Locate the cell with the specified text and output its (x, y) center coordinate. 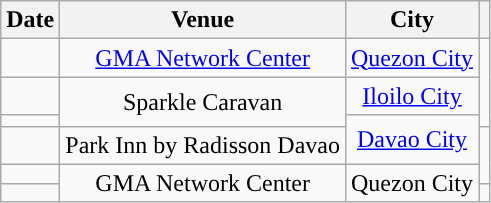
Park Inn by Radisson Davao (203, 145)
Date (30, 20)
Davao City (412, 140)
Venue (203, 20)
Sparkle Caravan (203, 102)
City (412, 20)
Iloilo City (412, 96)
